Extract the [X, Y] coordinate from the center of the cell holding the provided text.  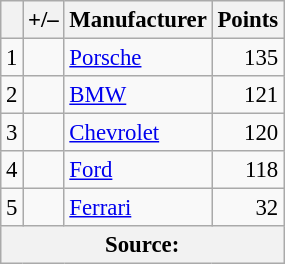
2 [12, 95]
5 [12, 208]
Ferrari [138, 208]
4 [12, 170]
+/– [44, 20]
135 [248, 58]
1 [12, 58]
121 [248, 95]
118 [248, 170]
Points [248, 20]
32 [248, 208]
Ford [138, 170]
Source: [142, 245]
Manufacturer [138, 20]
BMW [138, 95]
120 [248, 133]
Chevrolet [138, 133]
3 [12, 133]
Porsche [138, 58]
